For the text-containing cell, return its midpoint in (X, Y) coordinate format. 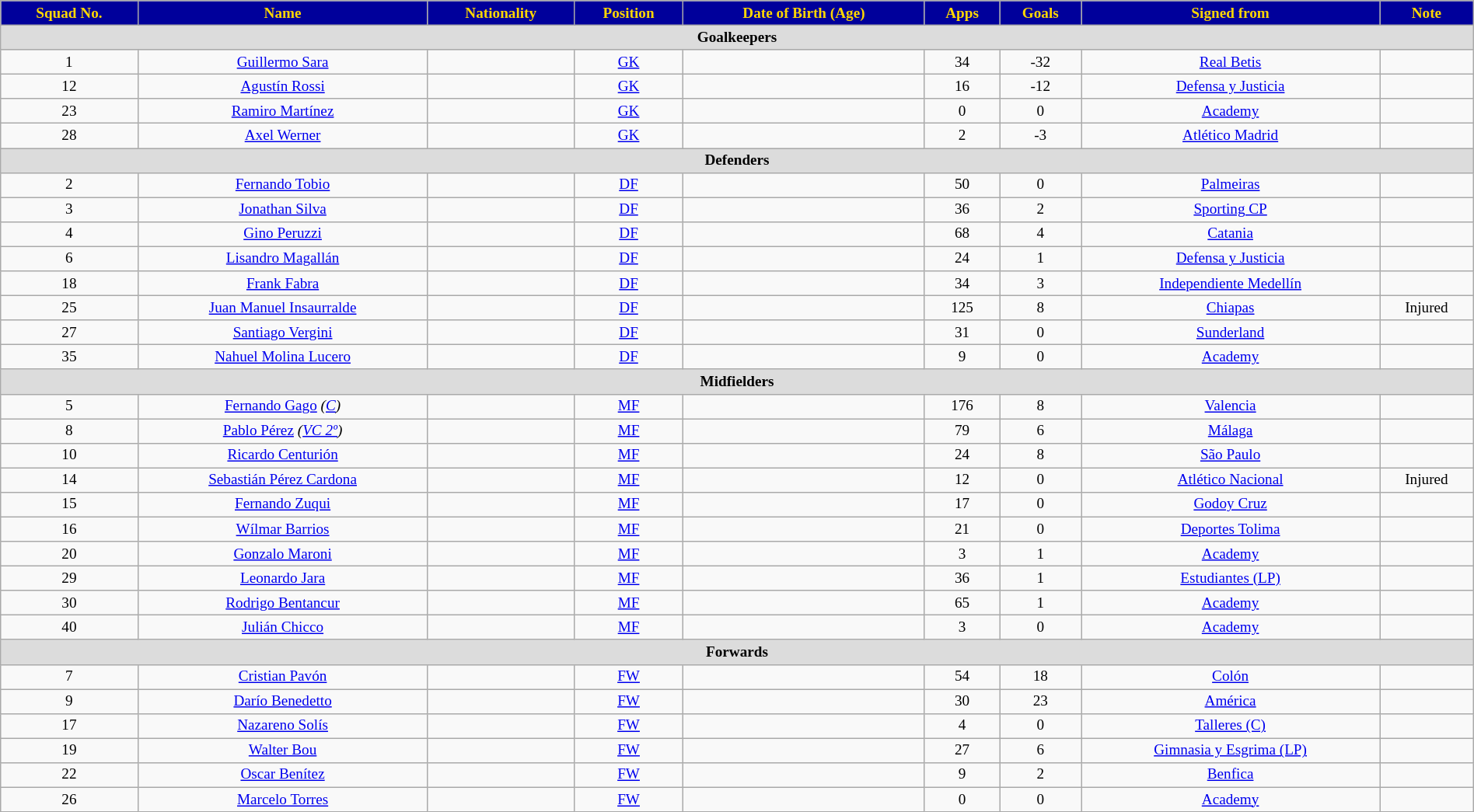
Ramiro Martínez (283, 111)
Gimnasia y Esgrima (LP) (1231, 751)
-12 (1040, 86)
5 (69, 406)
Midfielders (737, 382)
Leonardo Jara (283, 578)
Jonathan Silva (283, 210)
Fernando Zuqui (283, 504)
Atlético Madrid (1231, 136)
Chiapas (1231, 308)
Pablo Pérez (VC 2º) (283, 430)
10 (69, 455)
Fernando Gago (C) (283, 406)
Colón (1231, 677)
65 (962, 603)
-32 (1040, 62)
Sebastián Pérez Cardona (283, 480)
São Paulo (1231, 455)
Goals (1040, 13)
28 (69, 136)
50 (962, 185)
29 (69, 578)
Cristian Pavón (283, 677)
79 (962, 430)
Forwards (737, 652)
Apps (962, 13)
54 (962, 677)
Gino Peruzzi (283, 234)
Position (628, 13)
Date of Birth (Age) (804, 13)
Godoy Cruz (1231, 504)
Name (283, 13)
22 (69, 775)
Estudiantes (LP) (1231, 578)
América (1231, 701)
Sporting CP (1231, 210)
35 (69, 357)
Goalkeepers (737, 37)
Gonzalo Maroni (283, 554)
Santiago Vergini (283, 333)
31 (962, 333)
Signed from (1231, 13)
Real Betis (1231, 62)
21 (962, 529)
Squad No. (69, 13)
Ricardo Centurión (283, 455)
25 (69, 308)
68 (962, 234)
19 (69, 751)
Julián Chicco (283, 628)
Guillermo Sara (283, 62)
Sunderland (1231, 333)
Atlético Nacional (1231, 480)
Frank Fabra (283, 284)
176 (962, 406)
40 (69, 628)
Rodrigo Bentancur (283, 603)
Note (1427, 13)
Nazareno Solís (283, 726)
125 (962, 308)
Marcelo Torres (283, 800)
Walter Bou (283, 751)
Juan Manuel Insaurralde (283, 308)
Wílmar Barrios (283, 529)
Oscar Benítez (283, 775)
Nahuel Molina Lucero (283, 357)
Defenders (737, 160)
Agustín Rossi (283, 86)
Valencia (1231, 406)
26 (69, 800)
15 (69, 504)
Palmeiras (1231, 185)
20 (69, 554)
Independiente Medellín (1231, 284)
Benfica (1231, 775)
Nationality (501, 13)
Málaga (1231, 430)
Fernando Tobio (283, 185)
Catania (1231, 234)
Lisandro Magallán (283, 259)
-3 (1040, 136)
7 (69, 677)
Deportes Tolima (1231, 529)
14 (69, 480)
Axel Werner (283, 136)
Darío Benedetto (283, 701)
Talleres (C) (1231, 726)
